Extract the (x, y) coordinate from the center of the cell holding the provided text.  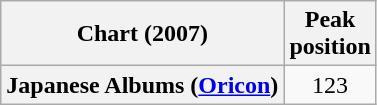
123 (330, 85)
Chart (2007) (142, 34)
Japanese Albums (Oricon) (142, 85)
Peakposition (330, 34)
